Find where the given text appears and provide that cell's center as [X, Y] coordinate. 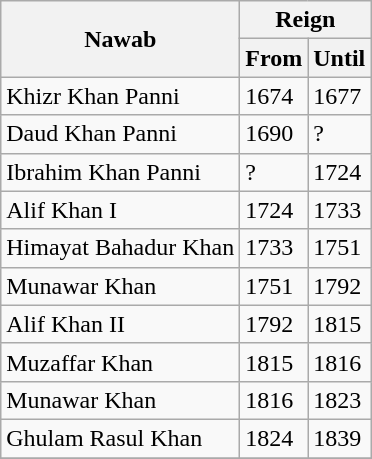
Until [340, 58]
1690 [274, 134]
Muzaffar Khan [120, 362]
Ghulam Rasul Khan [120, 438]
From [274, 58]
1824 [274, 438]
1823 [340, 400]
1677 [340, 96]
Himayat Bahadur Khan [120, 248]
1839 [340, 438]
Reign [306, 20]
Nawab [120, 39]
Khizr Khan Panni [120, 96]
1674 [274, 96]
Ibrahim Khan Panni [120, 172]
Daud Khan Panni [120, 134]
Alif Khan II [120, 324]
Alif Khan I [120, 210]
